Output the (X, Y) coordinate of the center of the cell containing the given text.  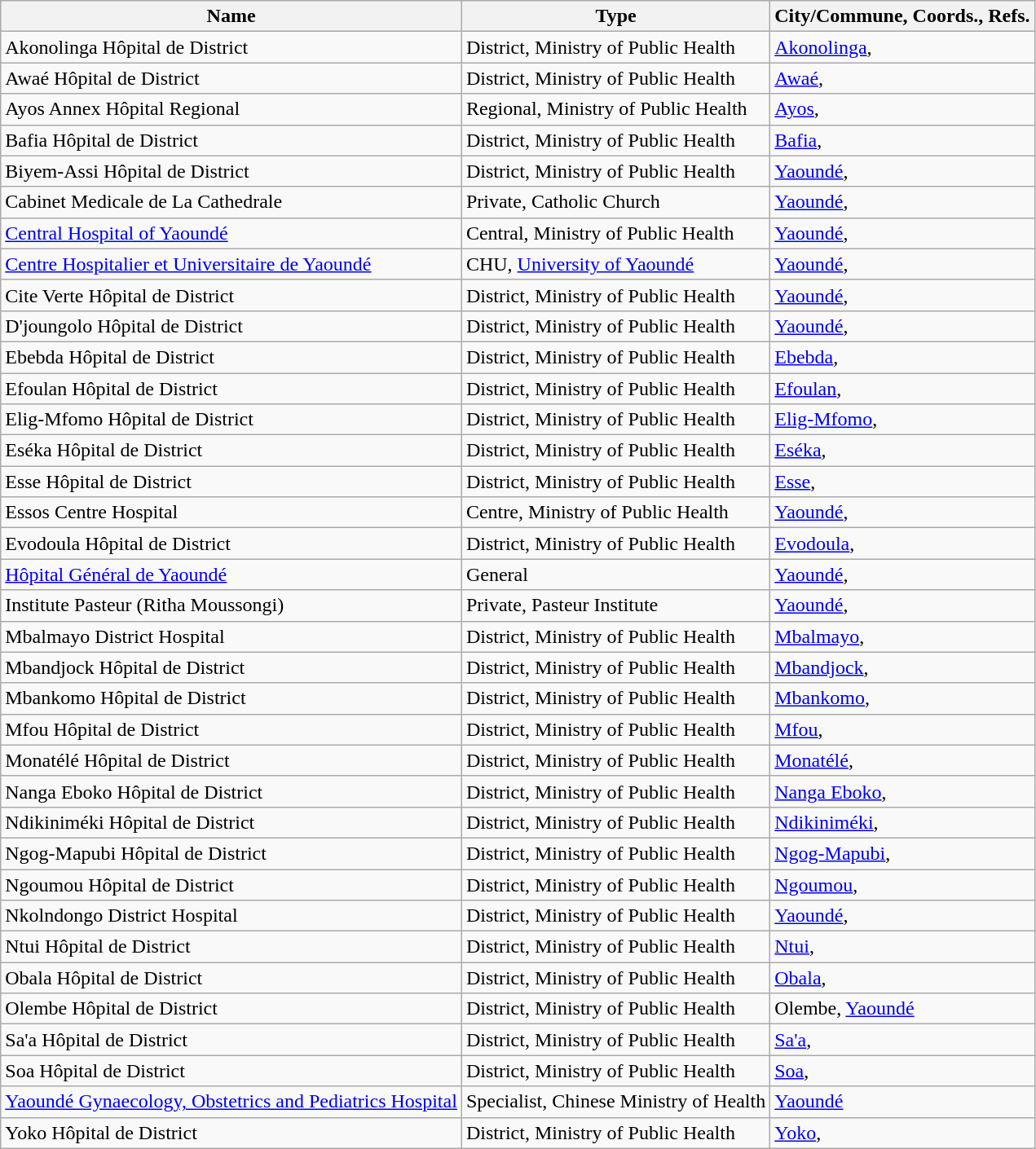
Mbankomo, (902, 698)
Mbalmayo District Hospital (231, 636)
Ngoumou, (902, 884)
Centre Hospitalier et Universitaire de Yaoundé (231, 264)
Private, Catholic Church (615, 202)
Ngoumou Hôpital de District (231, 884)
D'joungolo Hôpital de District (231, 326)
Evodoula Hôpital de District (231, 544)
Cabinet Medicale de La Cathedrale (231, 202)
Regional, Ministry of Public Health (615, 109)
Mfou Hôpital de District (231, 729)
Mbankomo Hôpital de District (231, 698)
Soa, (902, 1071)
CHU, University of Yaoundé (615, 264)
Yoko, (902, 1133)
Centre, Ministry of Public Health (615, 513)
Evodoula, (902, 544)
Central Hospital of Yaoundé (231, 233)
Bafia Hôpital de District (231, 140)
Yaoundé Gynaecology, Obstetrics and Pediatrics Hospital (231, 1102)
Hôpital Général de Yaoundé (231, 574)
Private, Pasteur Institute (615, 605)
Yaoundé (902, 1102)
Eséka, (902, 451)
Efoulan, (902, 389)
Ebebda Hôpital de District (231, 357)
Sa'a, (902, 1040)
Nanga Eboko Hôpital de District (231, 791)
Ntui, (902, 947)
Soa Hôpital de District (231, 1071)
Eséka Hôpital de District (231, 451)
Akonolinga, (902, 47)
Elig-Mfomo, (902, 420)
City/Commune, Coords., Refs. (902, 16)
Nanga Eboko, (902, 791)
Nkolndongo District Hospital (231, 916)
Central, Ministry of Public Health (615, 233)
Efoulan Hôpital de District (231, 389)
Elig-Mfomo Hôpital de District (231, 420)
Type (615, 16)
Essos Centre Hospital (231, 513)
Olembe, Yaoundé (902, 1009)
Monatélé, (902, 760)
Ntui Hôpital de District (231, 947)
Name (231, 16)
Specialist, Chinese Ministry of Health (615, 1102)
Olembe Hôpital de District (231, 1009)
Awaé Hôpital de District (231, 78)
Cite Verte Hôpital de District (231, 295)
Esse Hôpital de District (231, 482)
Ngog-Mapubi Hôpital de District (231, 853)
Mbalmayo, (902, 636)
General (615, 574)
Mbandjock Hôpital de District (231, 667)
Yoko Hôpital de District (231, 1133)
Ngog-Mapubi, (902, 853)
Obala Hôpital de District (231, 978)
Sa'a Hôpital de District (231, 1040)
Obala, (902, 978)
Ebebda, (902, 357)
Mfou, (902, 729)
Ndikiniméki, (902, 822)
Awaé, (902, 78)
Monatélé Hôpital de District (231, 760)
Akonolinga Hôpital de District (231, 47)
Institute Pasteur (Ritha Moussongi) (231, 605)
Bafia, (902, 140)
Esse, (902, 482)
Ayos, (902, 109)
Mbandjock, (902, 667)
Biyem-Assi Hôpital de District (231, 171)
Ndikiniméki Hôpital de District (231, 822)
Ayos Annex Hôpital Regional (231, 109)
